Capture the cell that displays the provided text and extract its (X, Y) central coordinate. 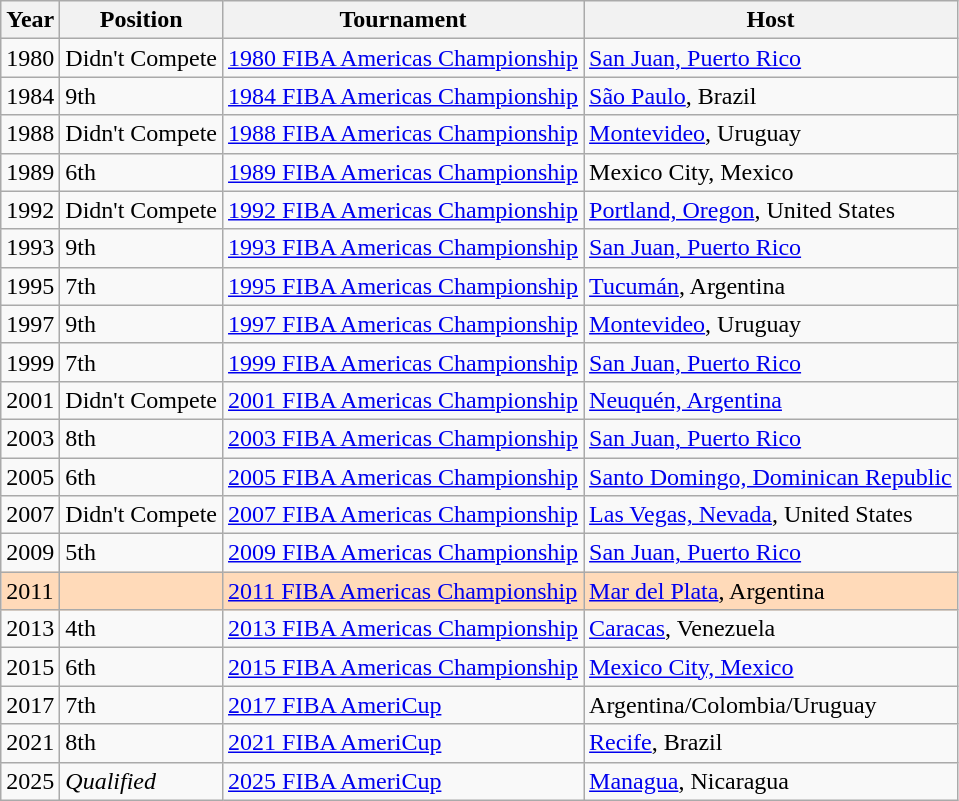
1995 FIBA Americas Championship (404, 286)
Tournament (404, 20)
2005 (30, 477)
São Paulo, Brazil (771, 96)
2013 FIBA Americas Championship (404, 629)
1984 FIBA Americas Championship (404, 96)
2011 FIBA Americas Championship (404, 591)
Position (142, 20)
1999 (30, 362)
2017 FIBA AmeriCup (404, 705)
1984 (30, 96)
Managua, Nicaragua (771, 781)
2009 FIBA Americas Championship (404, 553)
1997 (30, 324)
2003 FIBA Americas Championship (404, 438)
1989 FIBA Americas Championship (404, 172)
Host (771, 20)
2021 FIBA AmeriCup (404, 743)
1993 FIBA Americas Championship (404, 248)
2017 (30, 705)
2015 FIBA Americas Championship (404, 667)
2025 (30, 781)
1989 (30, 172)
1992 (30, 210)
4th (142, 629)
2011 (30, 591)
1997 FIBA Americas Championship (404, 324)
Recife, Brazil (771, 743)
Qualified (142, 781)
1999 FIBA Americas Championship (404, 362)
1988 FIBA Americas Championship (404, 134)
Portland, Oregon, United States (771, 210)
2007 FIBA Americas Championship (404, 515)
Caracas, Venezuela (771, 629)
2001 (30, 400)
2007 (30, 515)
Argentina/Colombia/Uruguay (771, 705)
1995 (30, 286)
1988 (30, 134)
2001 FIBA Americas Championship (404, 400)
Tucumán, Argentina (771, 286)
2015 (30, 667)
Las Vegas, Nevada, United States (771, 515)
1980 FIBA Americas Championship (404, 58)
2005 FIBA Americas Championship (404, 477)
Santo Domingo, Dominican Republic (771, 477)
2013 (30, 629)
2009 (30, 553)
Mar del Plata, Argentina (771, 591)
5th (142, 553)
Neuquén, Argentina (771, 400)
1980 (30, 58)
2021 (30, 743)
1992 FIBA Americas Championship (404, 210)
Year (30, 20)
2025 FIBA AmeriCup (404, 781)
2003 (30, 438)
1993 (30, 248)
